From the cell containing the given text, extract its center point as [x, y] coordinate. 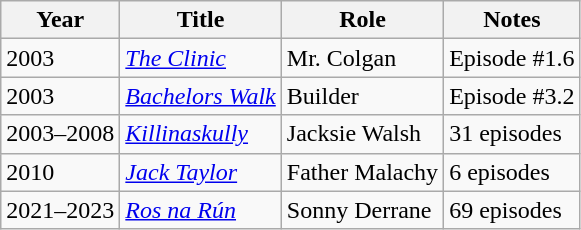
Bachelors Walk [200, 96]
Ros na Rún [200, 210]
69 episodes [512, 210]
Sonny Derrane [362, 210]
Episode #1.6 [512, 58]
Year [60, 20]
2003–2008 [60, 134]
The Clinic [200, 58]
2021–2023 [60, 210]
Mr. Colgan [362, 58]
Title [200, 20]
6 episodes [512, 172]
Jack Taylor [200, 172]
Notes [512, 20]
Builder [362, 96]
2010 [60, 172]
Role [362, 20]
Father Malachy [362, 172]
Episode #3.2 [512, 96]
31 episodes [512, 134]
Jacksie Walsh [362, 134]
Killinaskully [200, 134]
